Find where the given text appears and provide that cell's center as [X, Y] coordinate. 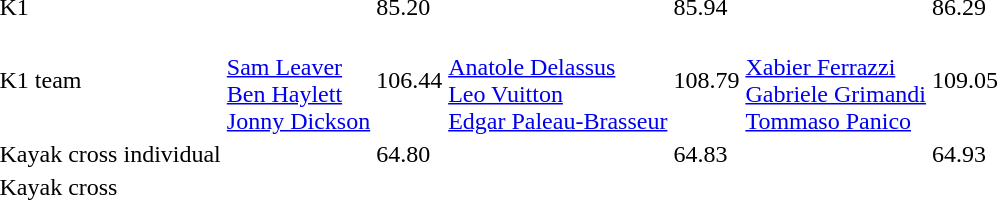
Sam LeaverBen HaylettJonny Dickson [298, 80]
64.80 [410, 154]
Anatole DelassusLeo VuittonEdgar Paleau-Brasseur [558, 80]
106.44 [410, 80]
Xabier FerrazziGabriele GrimandiTommaso Panico [836, 80]
108.79 [706, 80]
64.83 [706, 154]
